From the cell containing the given text, extract its center point as (X, Y) coordinate. 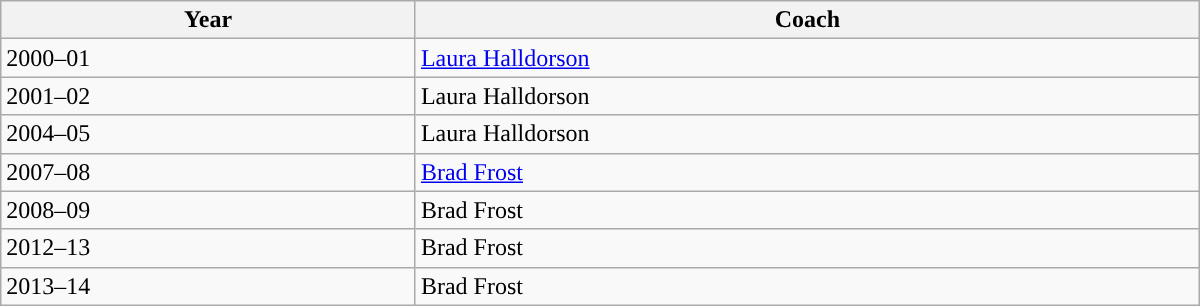
2001–02 (208, 96)
2008–09 (208, 210)
2012–13 (208, 248)
Coach (807, 20)
2007–08 (208, 172)
Year (208, 20)
2013–14 (208, 286)
2004–05 (208, 134)
2000–01 (208, 58)
